For the text-containing cell, return its midpoint in [X, Y] coordinate format. 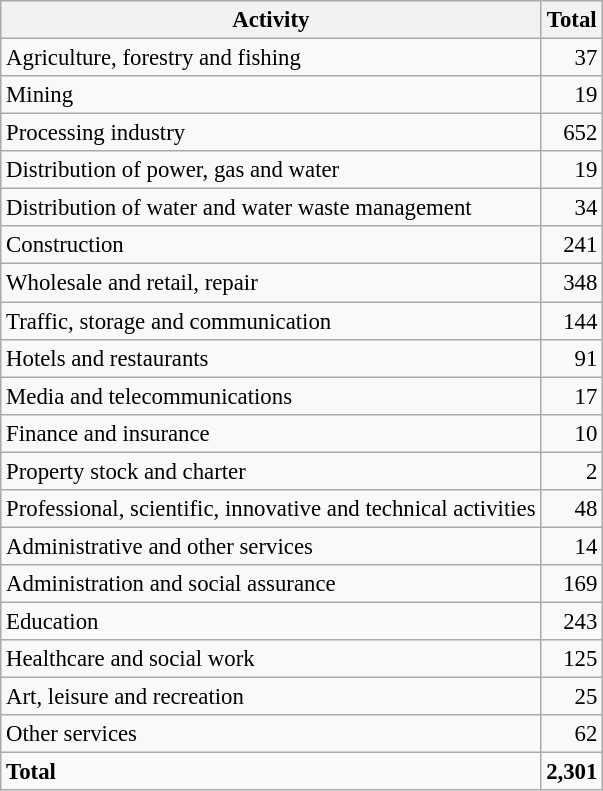
Art, leisure and recreation [271, 697]
2 [572, 471]
37 [572, 58]
Distribution of water and water waste management [271, 208]
Activity [271, 20]
Finance and insurance [271, 433]
34 [572, 208]
Hotels and restaurants [271, 358]
17 [572, 396]
Education [271, 621]
10 [572, 433]
144 [572, 321]
125 [572, 659]
Professional, scientific, innovative and technical activities [271, 509]
Mining [271, 95]
Administration and social assurance [271, 584]
Processing industry [271, 133]
169 [572, 584]
348 [572, 283]
652 [572, 133]
91 [572, 358]
Healthcare and social work [271, 659]
25 [572, 697]
Distribution of power, gas and water [271, 170]
48 [572, 509]
14 [572, 546]
243 [572, 621]
Administrative and other services [271, 546]
Media and telecommunications [271, 396]
Agriculture, forestry and fishing [271, 58]
Construction [271, 245]
Other services [271, 734]
Traffic, storage and communication [271, 321]
241 [572, 245]
62 [572, 734]
Wholesale and retail, repair [271, 283]
2,301 [572, 772]
Property stock and charter [271, 471]
